Scan for the cell matching the given text and deliver its (X, Y) coordinate at center. 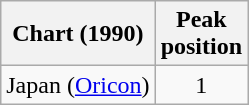
Peakposition (201, 34)
Japan (Oricon) (78, 85)
1 (201, 85)
Chart (1990) (78, 34)
